Search for the cell housing the specified text and yield its (X, Y) center coordinate. 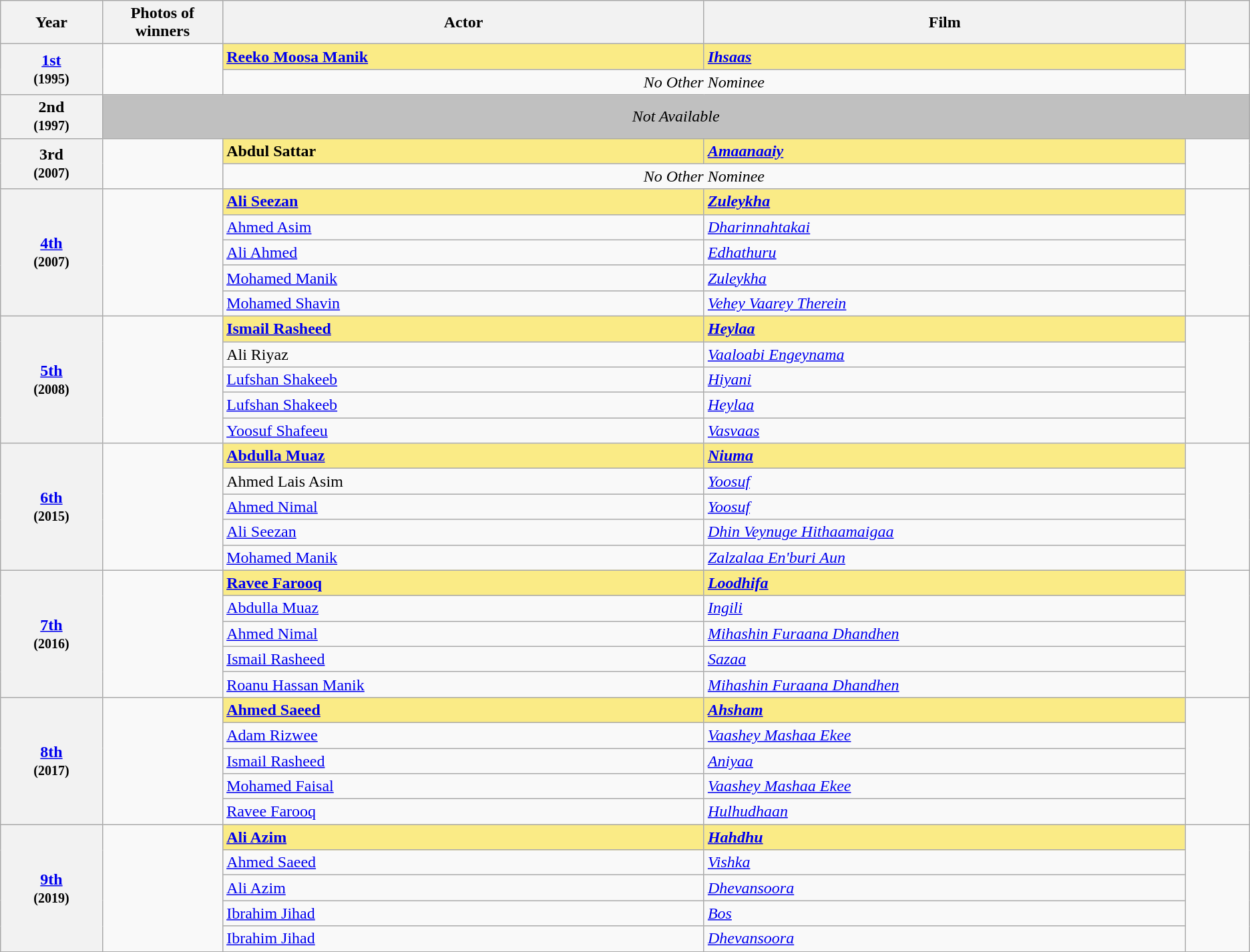
Zalzalaa En'buri Aun (944, 557)
Actor (463, 23)
4th(2007) (51, 252)
Ali Riyaz (463, 354)
Abdul Sattar (463, 151)
Ahsham (944, 710)
Year (51, 23)
Photos of winners (162, 23)
9th(2019) (51, 888)
Reeko Moosa Manik (463, 57)
Amaanaaiy (944, 151)
Vishka (944, 863)
Aniyaa (944, 760)
Vasvaas (944, 431)
Ahmed Lais Asim (463, 481)
Vehey Vaarey Therein (944, 303)
8th(2017) (51, 760)
Ali Ahmed (463, 252)
Ingili (944, 608)
2nd(1997) (51, 116)
Dharinnahtakai (944, 227)
7th(2016) (51, 634)
Ahmed Asim (463, 227)
Hiyani (944, 380)
Mohamed Faisal (463, 786)
Film (944, 23)
Not Available (676, 116)
Mohamed Shavin (463, 303)
Hahdhu (944, 837)
Adam Rizwee (463, 735)
6th(2015) (51, 507)
Loodhifa (944, 583)
Hulhudhaan (944, 812)
3rd(2007) (51, 164)
1st(1995) (51, 69)
Sazaa (944, 659)
Ihsaas (944, 57)
Niuma (944, 456)
Yoosuf Shafeeu (463, 431)
Roanu Hassan Manik (463, 684)
Bos (944, 913)
Edhathuru (944, 252)
Vaaloabi Engeynama (944, 354)
Dhin Veynuge Hithaamaigaa (944, 532)
5th(2008) (51, 379)
